Determine the [x, y] coordinate at the center of the cell enclosing the given text.  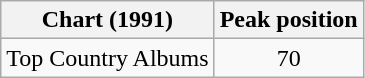
Chart (1991) [108, 20]
70 [288, 58]
Top Country Albums [108, 58]
Peak position [288, 20]
